Return [x, y] of the center of cell containing provided text 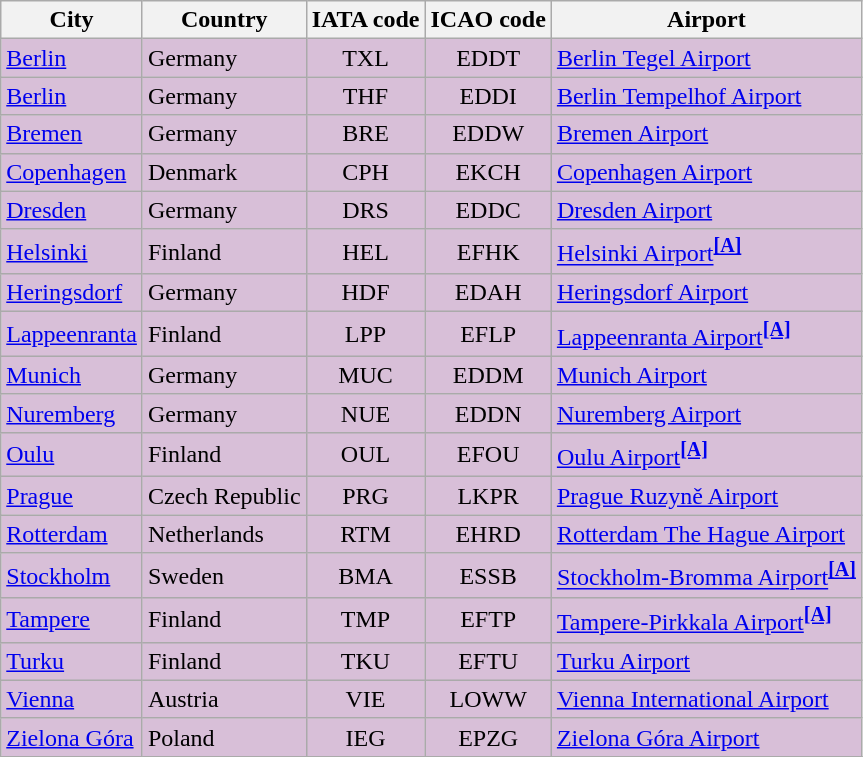
HDF [366, 293]
EDDM [488, 375]
Berlin Tegel Airport [706, 58]
EFHK [488, 252]
CPH [366, 172]
Lappeenranta [72, 334]
Tampere-Pirkkala Airport[A] [706, 620]
Helsinki Airport[A] [706, 252]
Copenhagen Airport [706, 172]
Munich Airport [706, 375]
TMP [366, 620]
EDDW [488, 134]
Zielona Góra [72, 737]
Bremen [72, 134]
Austria [224, 699]
EPZG [488, 737]
Helsinki [72, 252]
EDDI [488, 96]
Zielona Góra Airport [706, 737]
Nuremberg [72, 413]
EFTP [488, 620]
Prague [72, 496]
Heringsdorf Airport [706, 293]
EDAH [488, 293]
LKPR [488, 496]
NUE [366, 413]
Denmark [224, 172]
Heringsdorf [72, 293]
IATA code [366, 20]
Dresden [72, 210]
VIE [366, 699]
BRE [366, 134]
PRG [366, 496]
Turku [72, 661]
ESSB [488, 576]
Oulu Airport[A] [706, 454]
Stockholm-Bromma Airport[A] [706, 576]
City [72, 20]
Rotterdam [72, 534]
LPP [366, 334]
OUL [366, 454]
BMA [366, 576]
THF [366, 96]
Vienna [72, 699]
EDDN [488, 413]
LOWW [488, 699]
Dresden Airport [706, 210]
Stockholm [72, 576]
Airport [706, 20]
HEL [366, 252]
EFLP [488, 334]
Rotterdam The Hague Airport [706, 534]
EHRD [488, 534]
Berlin Tempelhof Airport [706, 96]
Prague Ruzyně Airport [706, 496]
Czech Republic [224, 496]
EFOU [488, 454]
DRS [366, 210]
Nuremberg Airport [706, 413]
Copenhagen [72, 172]
EFTU [488, 661]
TXL [366, 58]
Netherlands [224, 534]
EKCH [488, 172]
Oulu [72, 454]
Munich [72, 375]
Turku Airport [706, 661]
Bremen Airport [706, 134]
Country [224, 20]
EDDC [488, 210]
Poland [224, 737]
ICAO code [488, 20]
MUC [366, 375]
Tampere [72, 620]
TKU [366, 661]
Sweden [224, 576]
Lappeenranta Airport[A] [706, 334]
Vienna International Airport [706, 699]
IEG [366, 737]
EDDT [488, 58]
RTM [366, 534]
